Output the [X, Y] coordinate of the center of the cell containing the given text.  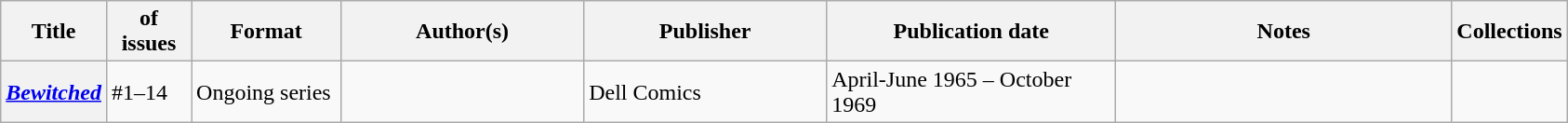
Ongoing series [266, 91]
Format [266, 32]
Collections [1509, 32]
#1–14 [149, 91]
Publisher [705, 32]
Publication date [971, 32]
April-June 1965 – October 1969 [971, 91]
Bewitched [54, 91]
Notes [1283, 32]
Dell Comics [705, 91]
of issues [149, 32]
Title [54, 32]
Author(s) [463, 32]
